Detect which cell encompasses the target text, then output its [x, y] center coordinate. 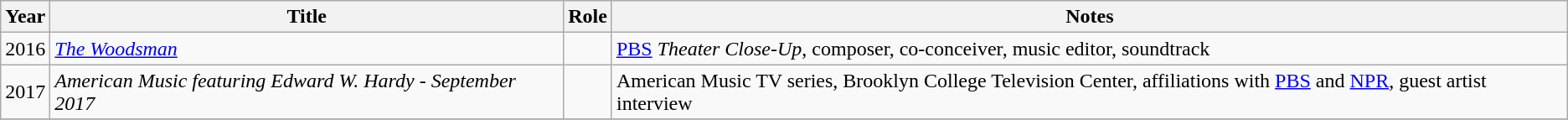
PBS Theater Close-Up, composer, co-conceiver, music editor, soundtrack [1089, 49]
The Woodsman [307, 49]
Title [307, 17]
Notes [1089, 17]
American Music featuring Edward W. Hardy - September 2017 [307, 92]
Year [25, 17]
American Music TV series, Brooklyn College Television Center, affiliations with PBS and NPR, guest artist interview [1089, 92]
Role [588, 17]
2016 [25, 49]
2017 [25, 92]
